Pinpoint the cell where the given text exists, returning its [x, y] midpoint coordinate. 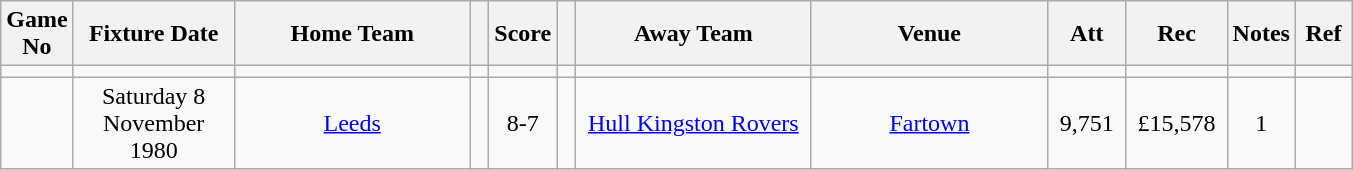
Att [1086, 34]
Fartown [929, 123]
9,751 [1086, 123]
Home Team [352, 34]
£15,578 [1176, 123]
Ref [1323, 34]
Venue [929, 34]
Score [523, 34]
Away Team [693, 34]
Rec [1176, 34]
Leeds [352, 123]
Fixture Date [154, 34]
1 [1261, 123]
Saturday 8 November 1980 [154, 123]
Notes [1261, 34]
8-7 [523, 123]
Hull Kingston Rovers [693, 123]
Game No [37, 34]
